Scan for the cell matching the given text and deliver its [x, y] coordinate at center. 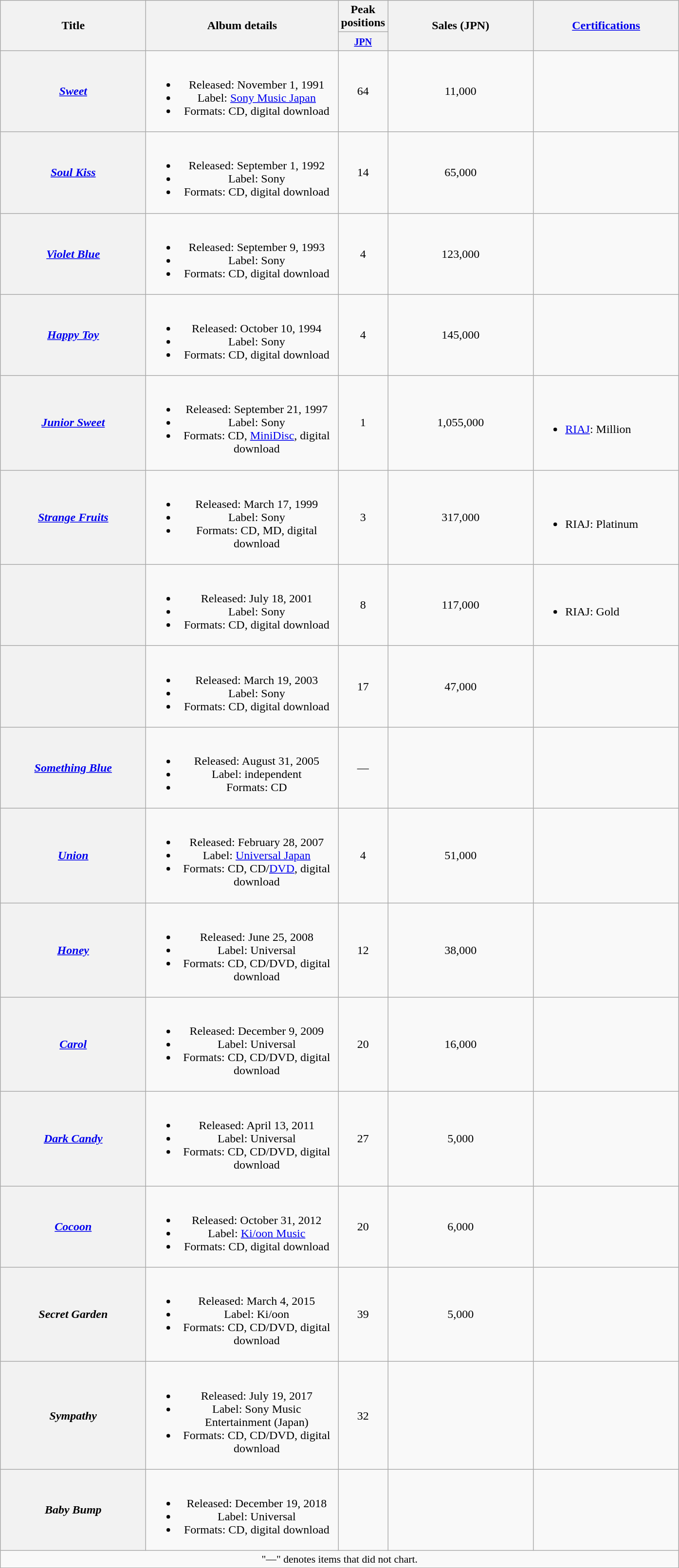
11,000 [460, 91]
6,000 [460, 1227]
RIAJ: Million [606, 423]
Secret Garden [73, 1315]
Album details [242, 25]
145,000 [460, 335]
Title [73, 25]
Released: December 19, 2018 Label: UniversalFormats: CD, digital download [242, 1510]
Sales (JPN) [460, 25]
Released: July 19, 2017 Label: Sony Music Entertainment (Japan)Formats: CD, CD/DVD, digital download [242, 1416]
16,000 [460, 1045]
Released: November 1, 1991 Label: Sony Music JapanFormats: CD, digital download [242, 91]
17 [363, 686]
Carol [73, 1045]
12 [363, 950]
47,000 [460, 686]
Certifications [606, 25]
1,055,000 [460, 423]
RIAJ: Gold [606, 605]
32 [363, 1416]
Sympathy [73, 1416]
Released: September 21, 1997 Label: SonyFormats: CD, MiniDisc, digital download [242, 423]
Released: September 1, 1992 Label: SonyFormats: CD, digital download [242, 172]
Dark Candy [73, 1139]
3 [363, 517]
RIAJ: Platinum [606, 517]
1 [363, 423]
Cocoon [73, 1227]
"—" denotes items that did not chart. [340, 1559]
Released: August 31, 2005 Label: independentFormats: CD [242, 768]
317,000 [460, 517]
Released: March 19, 2003 Label: SonyFormats: CD, digital download [242, 686]
Honey [73, 950]
Sweet [73, 91]
Released: April 13, 2011 Label: UniversalFormats: CD, CD/DVD, digital download [242, 1139]
Junior Sweet [73, 423]
8 [363, 605]
Released: March 17, 1999 Label: SonyFormats: CD, MD, digital download [242, 517]
64 [363, 91]
Released: September 9, 1993 Label: SonyFormats: CD, digital download [242, 254]
65,000 [460, 172]
Baby Bump [73, 1510]
Released: October 31, 2012 Label: Ki/oon MusicFormats: CD, digital download [242, 1227]
Union [73, 855]
Happy Toy [73, 335]
Released: July 18, 2001 Label: SonyFormats: CD, digital download [242, 605]
JPN [363, 41]
Strange Fruits [73, 517]
Released: February 28, 2007 Label: Universal JapanFormats: CD, CD/DVD, digital download [242, 855]
Violet Blue [73, 254]
38,000 [460, 950]
Peak positions [363, 17]
39 [363, 1315]
51,000 [460, 855]
Released: March 4, 2015 Label: Ki/oonFormats: CD, CD/DVD, digital download [242, 1315]
Something Blue [73, 768]
117,000 [460, 605]
Soul Kiss [73, 172]
14 [363, 172]
123,000 [460, 254]
— [363, 768]
27 [363, 1139]
Released: December 9, 2009 Label: UniversalFormats: CD, CD/DVD, digital download [242, 1045]
Released: June 25, 2008 Label: UniversalFormats: CD, CD/DVD, digital download [242, 950]
Released: October 10, 1994 Label: SonyFormats: CD, digital download [242, 335]
